Return the (X, Y) coordinate for the center point of the cell that contains the specified text.  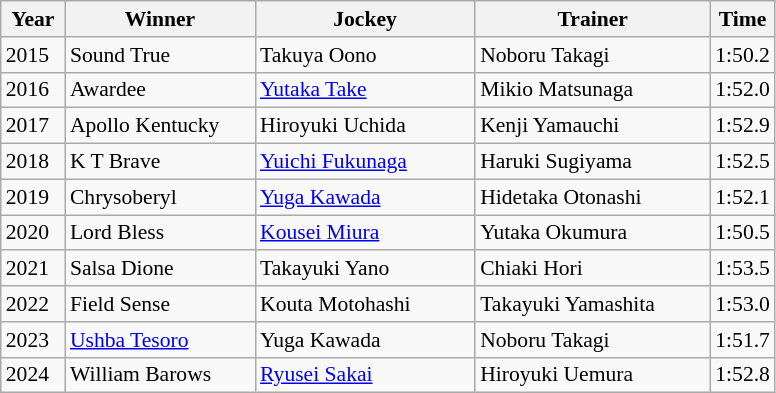
2017 (33, 126)
Hiroyuki Uemura (592, 375)
Kouta Motohashi (365, 304)
1:52.1 (742, 197)
2023 (33, 340)
2022 (33, 304)
2018 (33, 162)
Field Sense (160, 304)
Trainer (592, 19)
Sound True (160, 55)
Yuichi Fukunaga (365, 162)
Takayuki Yano (365, 269)
Hiroyuki Uchida (365, 126)
2019 (33, 197)
Lord Bless (160, 233)
1:52.8 (742, 375)
1:53.5 (742, 269)
Haruki Sugiyama (592, 162)
2021 (33, 269)
Salsa Dione (160, 269)
Awardee (160, 90)
Kenji Yamauchi (592, 126)
Apollo Kentucky (160, 126)
1:53.0 (742, 304)
Chrysoberyl (160, 197)
Jockey (365, 19)
Kousei Miura (365, 233)
2020 (33, 233)
1:50.5 (742, 233)
K T Brave (160, 162)
Takayuki Yamashita (592, 304)
Takuya Oono (365, 55)
Year (33, 19)
Mikio Matsunaga (592, 90)
2016 (33, 90)
Hidetaka Otonashi (592, 197)
Time (742, 19)
1:52.0 (742, 90)
2024 (33, 375)
Winner (160, 19)
1:51.7 (742, 340)
Ushba Tesoro (160, 340)
William Barows (160, 375)
1:50.2 (742, 55)
Yutaka Okumura (592, 233)
1:52.5 (742, 162)
Ryusei Sakai (365, 375)
1:52.9 (742, 126)
Yutaka Take (365, 90)
2015 (33, 55)
Chiaki Hori (592, 269)
